Locate the cell with the specified text and output its [X, Y] center coordinate. 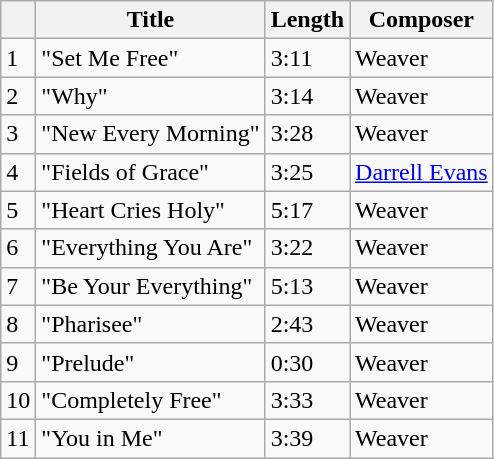
"Completely Free" [150, 400]
7 [18, 286]
3:25 [307, 172]
1 [18, 58]
4 [18, 172]
Darrell Evans [422, 172]
3:11 [307, 58]
"Prelude" [150, 362]
Composer [422, 20]
5:17 [307, 210]
"Fields of Grace" [150, 172]
"Why" [150, 96]
3 [18, 134]
2 [18, 96]
3:22 [307, 248]
"Everything You Are" [150, 248]
5:13 [307, 286]
Title [150, 20]
"Pharisee" [150, 324]
"Set Me Free" [150, 58]
Length [307, 20]
3:14 [307, 96]
2:43 [307, 324]
10 [18, 400]
0:30 [307, 362]
"Heart Cries Holy" [150, 210]
5 [18, 210]
6 [18, 248]
8 [18, 324]
3:39 [307, 438]
3:33 [307, 400]
9 [18, 362]
"Be Your Everything" [150, 286]
"New Every Morning" [150, 134]
11 [18, 438]
3:28 [307, 134]
"You in Me" [150, 438]
